Extract the [X, Y] coordinate from the center of the cell holding the provided text.  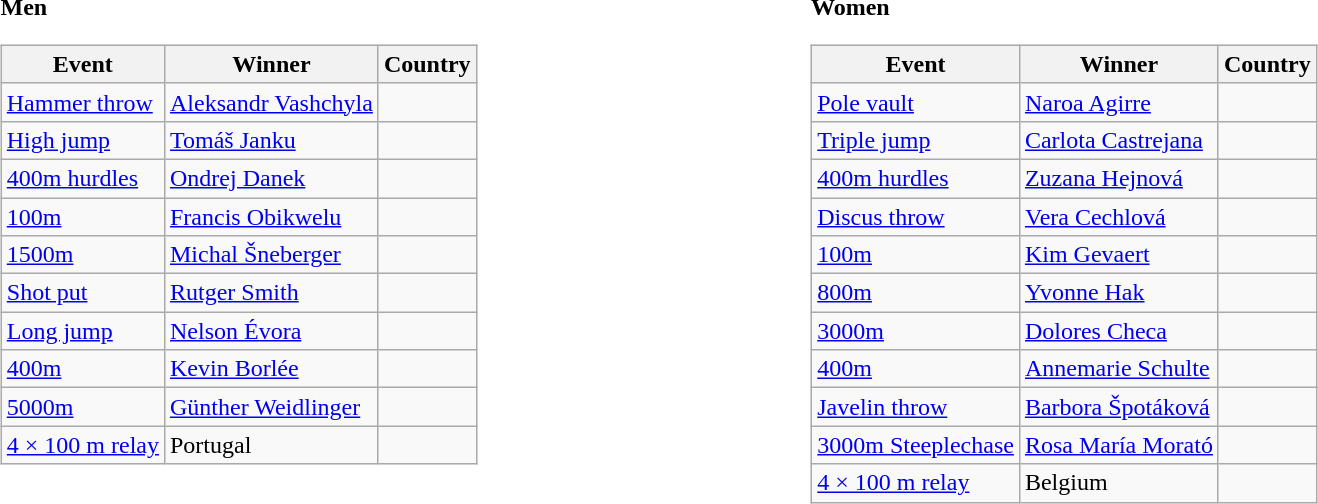
Dolores Checa [1118, 331]
Javelin throw [916, 407]
Yvonne Hak [1118, 293]
Günther Weidlinger [271, 407]
Pole vault [916, 102]
Vera Cechlová [1118, 217]
5000m [82, 407]
Zuzana Hejnová [1118, 178]
Discus throw [916, 217]
800m [916, 293]
Michal Šneberger [271, 255]
Annemarie Schulte [1118, 369]
Kim Gevaert [1118, 255]
Rosa María Morató [1118, 445]
Shot put [82, 293]
3000m [916, 331]
Naroa Agirre [1118, 102]
Rutger Smith [271, 293]
High jump [82, 140]
Aleksandr Vashchyla [271, 102]
Kevin Borlée [271, 369]
Francis Obikwelu [271, 217]
Long jump [82, 331]
1500m [82, 255]
Hammer throw [82, 102]
Ondrej Danek [271, 178]
Belgium [1118, 483]
Carlota Castrejana [1118, 140]
Nelson Évora [271, 331]
3000m Steeplechase [916, 445]
Barbora Špotáková [1118, 407]
Tomáš Janku [271, 140]
Triple jump [916, 140]
Portugal [271, 445]
